Pinpoint the cell where the given text exists, returning its (x, y) midpoint coordinate. 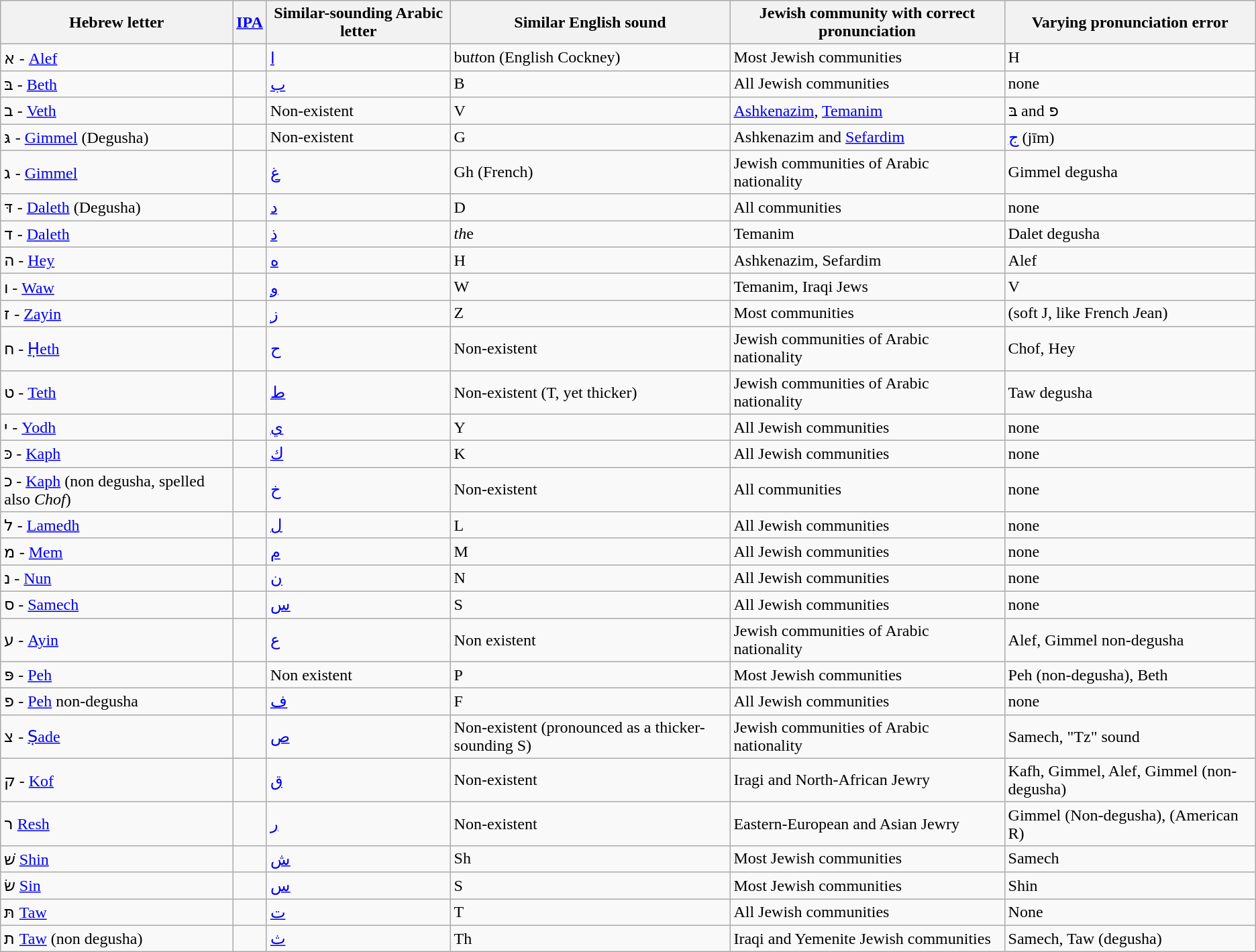
Gimmel (Non-degusha), (American R) (1130, 824)
בּ and פ (1130, 111)
ن (358, 578)
ذ (358, 234)
ط (358, 392)
Non-existent (pronounced as a thicker-sounding S) (590, 737)
דּ - Daleth (Degusha) (117, 207)
ل (358, 525)
ג - Gimmel (117, 172)
ز (358, 313)
د (358, 207)
Samech (1130, 859)
כ - Kaph (non degusha, spelled also Chof) (117, 490)
ع (358, 640)
ي (358, 427)
Iragi and North-African Jewry (867, 780)
ד - Daleth (117, 234)
Chof, Hey (1130, 349)
Temanim, Iraqi Jews (867, 287)
שׁ Shin (117, 859)
Y (590, 427)
و (358, 287)
Shin (1130, 886)
K (590, 454)
ז - Zayin (117, 313)
(soft J, like French Jean) (1130, 313)
Gh (French) (590, 172)
נ - Nun (117, 578)
ه (358, 260)
Ashkenazim and Sefardim (867, 137)
Kafh, Gimmel, Alef, Gimmel (non-degusha) (1130, 780)
ك (358, 454)
L (590, 525)
ش (358, 859)
Samech, Taw (degusha) (1130, 939)
م (358, 551)
W (590, 287)
Non-existent (T, yet thicker) (590, 392)
Taw degusha (1130, 392)
ت (358, 912)
Samech, "Tz" sound (1130, 737)
ב - Veth (117, 111)
B (590, 84)
Temanim (867, 234)
ו - Waw (117, 287)
خ (358, 490)
Iraqi and Yemenite Jewish communities (867, 939)
T (590, 912)
ל - Lamedh (117, 525)
Varying pronunciation error (1130, 23)
ק - Kof (117, 780)
Eastern-European and Asian Jewry (867, 824)
י - Yodh (117, 427)
P (590, 675)
ر (358, 824)
Similar English sound (590, 23)
פּ - Peh (117, 675)
ס - Samech (117, 604)
ف (358, 702)
ח - Ḥeth (117, 349)
ט - Teth (117, 392)
the (590, 234)
Z (590, 313)
G (590, 137)
غ (358, 172)
Peh (non-degusha), Beth (1130, 675)
ת Taw (non degusha) (117, 939)
Ashkenazim, Temanim (867, 111)
א - Alef (117, 58)
ה - Hey (117, 260)
שׂ Sin (117, 886)
Alef (1130, 260)
גּ - Gimmel (Degusha) (117, 137)
N (590, 578)
Similar-sounding Arabic letter (358, 23)
Hebrew letter (117, 23)
button (English Cockney) (590, 58)
F (590, 702)
ا (358, 58)
Most communities (867, 313)
Sh (590, 859)
בּ - Beth (117, 84)
D (590, 207)
ث (358, 939)
ר Resh (117, 824)
Jewish community with correct pronunciation (867, 23)
Ashkenazim, Sefardim (867, 260)
ق (358, 780)
Dalet degusha (1130, 234)
ب (358, 84)
Gimmel degusha (1130, 172)
צ - Ṣade (117, 737)
תּ Taw (117, 912)
ص (358, 737)
ح (358, 349)
ע - Ayin (117, 640)
ج (jīm) (1130, 137)
None (1130, 912)
IPA (250, 23)
M (590, 551)
פ - Peh non-degusha (117, 702)
מ - Mem (117, 551)
Alef, Gimmel non-degusha (1130, 640)
כּ - Kaph (117, 454)
Th (590, 939)
